Determine the [x, y] coordinate at the center of the cell enclosing the given text.  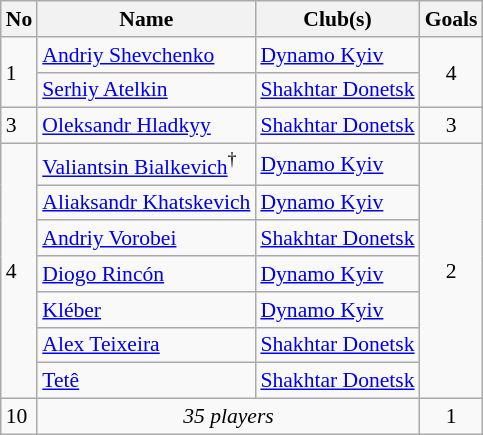
Serhiy Atelkin [146, 90]
2 [452, 272]
Tetê [146, 381]
10 [20, 417]
Oleksandr Hladkyy [146, 126]
Alex Teixeira [146, 345]
Aliaksandr Khatskevich [146, 203]
35 players [228, 417]
Valiantsin Bialkevich† [146, 164]
No [20, 19]
Goals [452, 19]
Diogo Rincón [146, 274]
Club(s) [337, 19]
Andriy Vorobei [146, 239]
Name [146, 19]
Kléber [146, 310]
Andriy Shevchenko [146, 55]
